Search for the cell housing the specified text and yield its (X, Y) center coordinate. 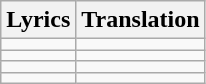
Lyrics (38, 20)
Translation (140, 20)
